Return the [x, y] coordinate for the center point of the cell that contains the specified text.  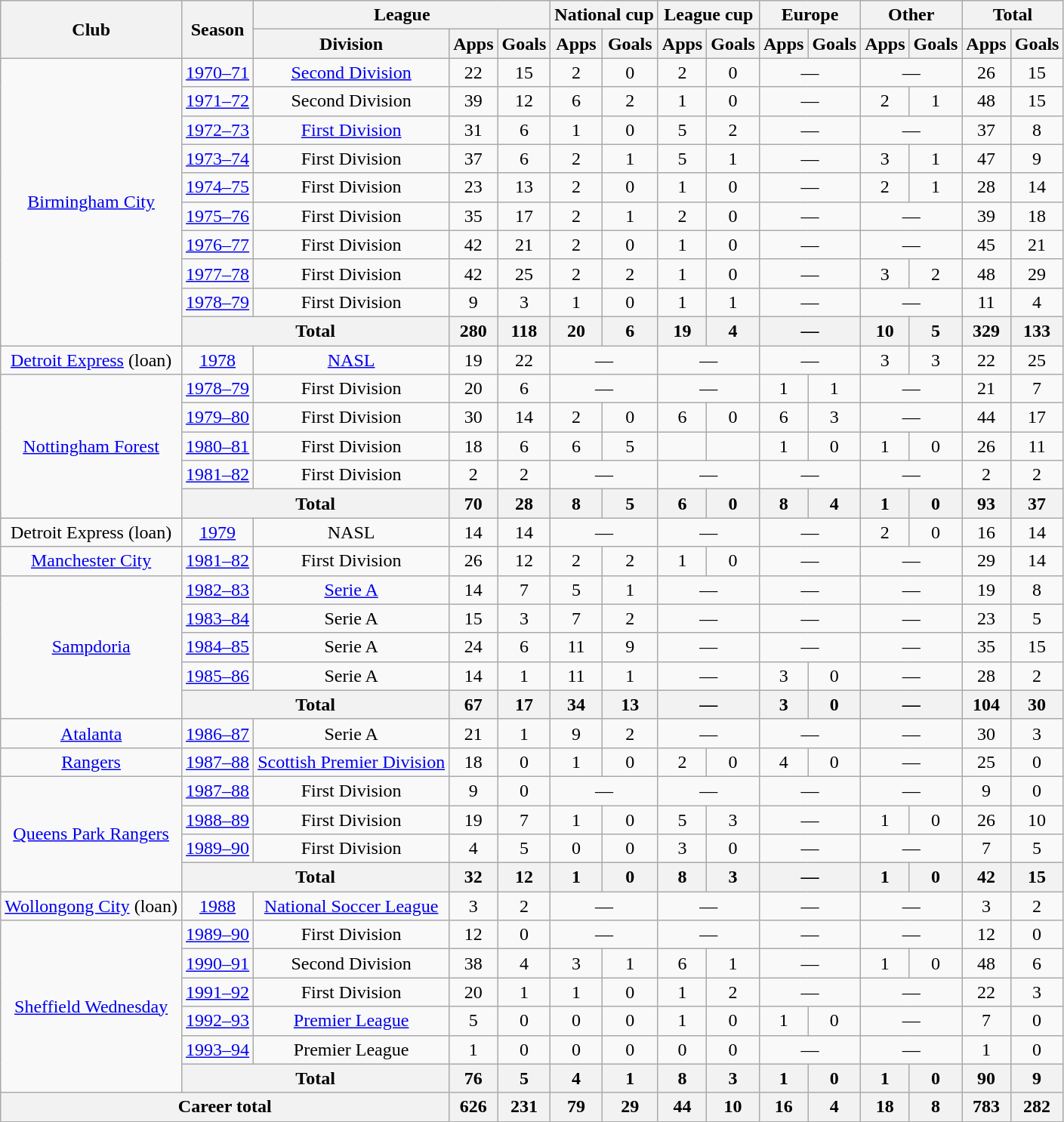
31 [473, 130]
282 [1037, 1107]
280 [473, 331]
38 [473, 963]
118 [524, 331]
1978 [217, 360]
1979–80 [217, 418]
League cup [708, 15]
Queens Park Rangers [91, 834]
Manchester City [91, 561]
133 [1037, 331]
45 [986, 245]
1977–78 [217, 273]
Club [91, 29]
1975–76 [217, 216]
1970–71 [217, 72]
Europe [810, 15]
1985–86 [217, 676]
626 [473, 1107]
Career total [225, 1107]
1980–81 [217, 446]
1983–84 [217, 618]
1984–85 [217, 647]
47 [986, 159]
24 [473, 647]
1979 [217, 532]
79 [576, 1107]
104 [986, 704]
329 [986, 331]
Birmingham City [91, 202]
National cup [604, 15]
1992–93 [217, 1021]
1972–73 [217, 130]
Scottish Premier Division [352, 762]
32 [473, 877]
231 [524, 1107]
Atalanta [91, 733]
67 [473, 704]
National Soccer League [352, 906]
Rangers [91, 762]
1974–75 [217, 187]
Season [217, 29]
76 [473, 1078]
93 [986, 504]
Wollongong City (loan) [91, 906]
1971–72 [217, 101]
70 [473, 504]
Sampdoria [91, 647]
Division [352, 44]
1991–92 [217, 992]
1988 [217, 906]
Sheffield Wednesday [91, 1006]
1982–83 [217, 590]
1988–89 [217, 819]
783 [986, 1107]
League [402, 15]
Other [911, 15]
1993–94 [217, 1050]
90 [986, 1078]
1976–77 [217, 245]
1973–74 [217, 159]
1990–91 [217, 963]
34 [576, 704]
Nottingham Forest [91, 446]
1986–87 [217, 733]
